Provide the [x, y] coordinate of the cell's center where the given text is located.  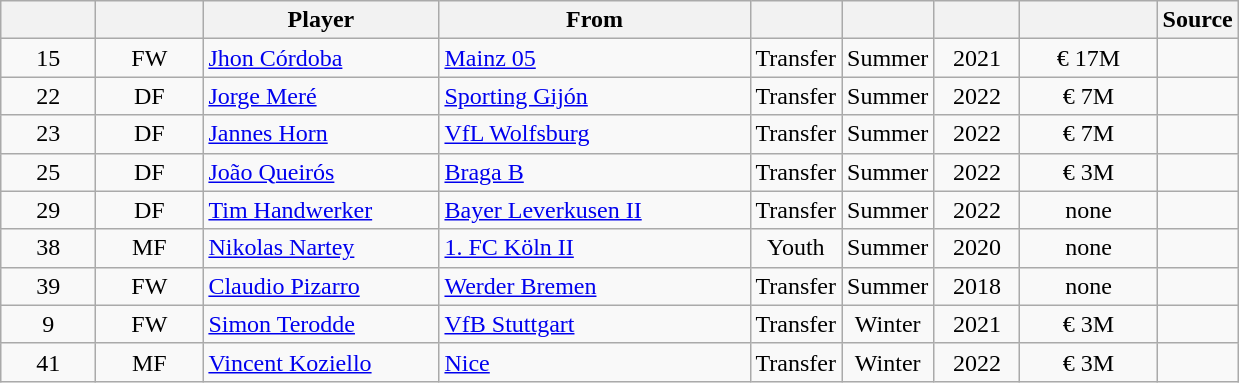
41 [48, 362]
25 [48, 172]
2020 [977, 248]
Player [321, 20]
Bayer Leverkusen II [594, 210]
Jorge Meré [321, 96]
€ 17M [1088, 58]
Nikolas Nartey [321, 248]
39 [48, 286]
Jhon Córdoba [321, 58]
15 [48, 58]
1. FC Köln II [594, 248]
Braga B [594, 172]
João Queirós [321, 172]
From [594, 20]
VfB Stuttgart [594, 324]
Tim Handwerker [321, 210]
Jannes Horn [321, 134]
2018 [977, 286]
38 [48, 248]
29 [48, 210]
23 [48, 134]
9 [48, 324]
Source [1198, 20]
Nice [594, 362]
Mainz 05 [594, 58]
Werder Bremen [594, 286]
22 [48, 96]
Simon Terodde [321, 324]
VfL Wolfsburg [594, 134]
Youth [796, 248]
Claudio Pizarro [321, 286]
Vincent Koziello [321, 362]
Sporting Gijón [594, 96]
